Return (x, y) of the center of cell containing provided text 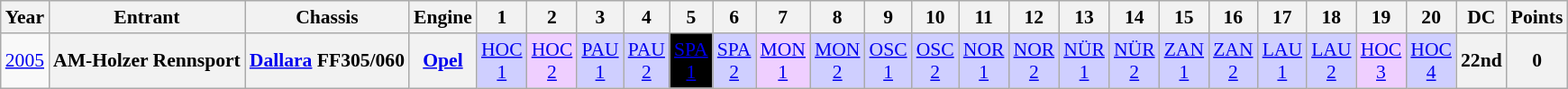
0 (1537, 61)
HOC4 (1431, 61)
15 (1184, 17)
Points (1537, 17)
19 (1381, 17)
SPA1 (691, 61)
Chassis (327, 17)
LAU1 (1282, 61)
NOR2 (1034, 61)
Dallara FF305/060 (327, 61)
13 (1084, 17)
3 (600, 17)
Opel (443, 61)
17 (1282, 17)
NOR1 (984, 61)
DC (1481, 17)
NÜR1 (1084, 61)
Year (25, 17)
NÜR2 (1135, 61)
2005 (25, 61)
9 (889, 17)
1 (502, 17)
HOC2 (552, 61)
16 (1233, 17)
OSC1 (889, 61)
12 (1034, 17)
18 (1331, 17)
ZAN1 (1184, 61)
8 (838, 17)
PAU1 (600, 61)
SPA2 (734, 61)
PAU2 (647, 61)
20 (1431, 17)
4 (647, 17)
HOC3 (1381, 61)
11 (984, 17)
22nd (1481, 61)
14 (1135, 17)
MON1 (782, 61)
10 (935, 17)
Entrant (147, 17)
MON2 (838, 61)
6 (734, 17)
OSC2 (935, 61)
ZAN2 (1233, 61)
HOC1 (502, 61)
LAU2 (1331, 61)
2 (552, 17)
Engine (443, 17)
AM-Holzer Rennsport (147, 61)
7 (782, 17)
5 (691, 17)
